For the text-containing cell, return its midpoint in (X, Y) coordinate format. 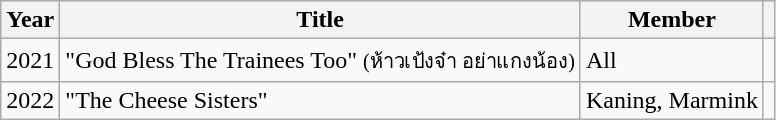
2022 (30, 100)
Title (320, 20)
Member (672, 20)
All (672, 60)
"The Cheese Sisters" (320, 100)
"God Bless The Trainees Too" (ห้าวเป้งจ๋า อย่าแกงน้อง) (320, 60)
Year (30, 20)
Kaning, Marmink (672, 100)
2021 (30, 60)
